Output the [x, y] coordinate of the center of the cell containing the given text.  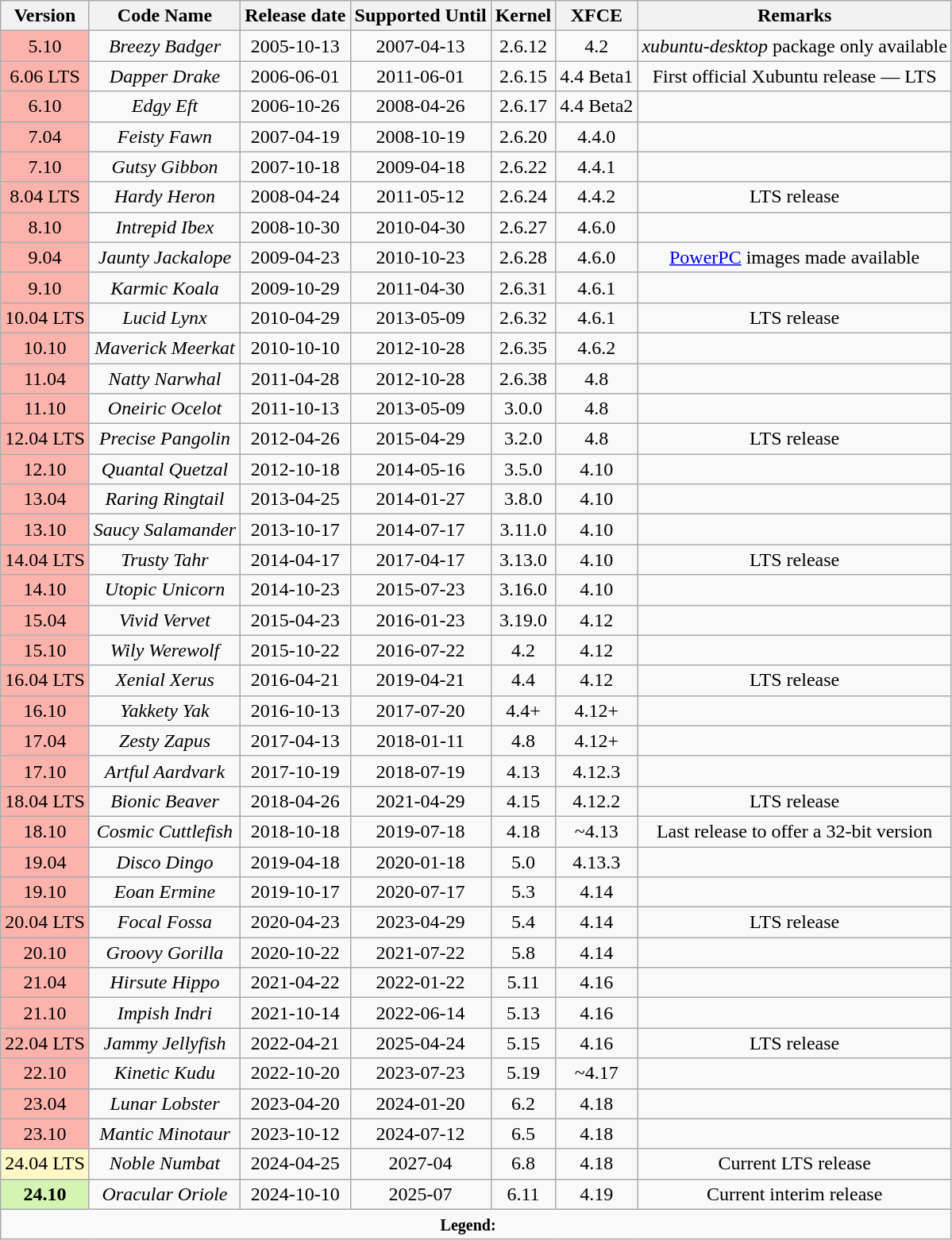
2024-01-20 [421, 1103]
5.11 [523, 983]
2011-06-01 [421, 76]
2019-04-18 [295, 861]
2009-04-23 [295, 257]
5.4 [523, 922]
21.04 [45, 983]
2014-07-17 [421, 530]
2021-04-22 [295, 983]
5.15 [523, 1043]
2009-10-29 [295, 287]
2024-04-25 [295, 1164]
9.10 [45, 287]
5.19 [523, 1073]
Vivid Vervet [164, 620]
2.6.35 [523, 348]
2020-01-18 [421, 861]
2.6.31 [523, 287]
3.16.0 [523, 590]
Dapper Drake [164, 76]
2016-01-23 [421, 620]
2014-10-23 [295, 590]
4.4 Beta2 [597, 106]
Hirsute Hippo [164, 983]
Jammy Jellyfish [164, 1043]
Cosmic Cuttlefish [164, 831]
2.6.24 [523, 197]
2005-10-13 [295, 46]
2008-10-30 [295, 227]
4.13.3 [597, 861]
Karmic Koala [164, 287]
9.04 [45, 257]
Current interim release [795, 1194]
xubuntu-desktop package only available [795, 46]
10.10 [45, 348]
Artful Aardvark [164, 771]
13.10 [45, 530]
2011-04-30 [421, 287]
2019-07-18 [421, 831]
24.04 LTS [45, 1164]
2019-04-21 [421, 680]
Version [45, 16]
2.6.27 [523, 227]
4.19 [597, 1194]
2.6.32 [523, 318]
7.10 [45, 167]
2023-10-12 [295, 1134]
2021-10-14 [295, 1013]
First official Xubuntu release — LTS [795, 76]
2.6.15 [523, 76]
3.19.0 [523, 620]
2020-07-17 [421, 892]
14.04 LTS [45, 560]
2022-01-22 [421, 983]
2016-07-22 [421, 650]
4.4.1 [597, 167]
2009-04-18 [421, 167]
12.10 [45, 469]
7.04 [45, 137]
3.5.0 [523, 469]
Wily Werewolf [164, 650]
2012-10-18 [295, 469]
2.6.17 [523, 106]
Yakkety Yak [164, 710]
2015-04-23 [295, 620]
6.2 [523, 1103]
4.4.0 [597, 137]
Edgy Eft [164, 106]
4.4+ [523, 710]
Hardy Heron [164, 197]
Bionic Beaver [164, 801]
Trusty Tahr [164, 560]
Groovy Gorilla [164, 953]
Raring Ringtail [164, 499]
5.8 [523, 953]
PowerPC images made available [795, 257]
Feisty Fawn [164, 137]
8.04 LTS [45, 197]
2010-04-30 [421, 227]
2022-04-21 [295, 1043]
2.6.38 [523, 379]
2023-04-20 [295, 1103]
Focal Fossa [164, 922]
Code Name [164, 16]
16.10 [45, 710]
14.10 [45, 590]
Legend: [476, 1224]
2027-04 [421, 1164]
Breezy Badger [164, 46]
2008-10-19 [421, 137]
3.13.0 [523, 560]
2025-07 [421, 1194]
20.10 [45, 953]
4.6.2 [597, 348]
2.6.22 [523, 167]
3.11.0 [523, 530]
23.10 [45, 1134]
2011-10-13 [295, 409]
Zesty Zapus [164, 741]
4.12.3 [597, 771]
Maverick Meerkat [164, 348]
24.10 [45, 1194]
2014-01-27 [421, 499]
8.10 [45, 227]
Intrepid Ibex [164, 227]
6.11 [523, 1194]
Lunar Lobster [164, 1103]
3.0.0 [523, 409]
2007-04-19 [295, 137]
4.4.2 [597, 197]
2.6.28 [523, 257]
Precise Pangolin [164, 439]
2021-04-29 [421, 801]
2007-04-13 [421, 46]
19.10 [45, 892]
2025-04-24 [421, 1043]
17.10 [45, 771]
2022-06-14 [421, 1013]
2007-10-18 [295, 167]
2019-10-17 [295, 892]
23.04 [45, 1103]
17.04 [45, 741]
6.5 [523, 1134]
6.06 LTS [45, 76]
22.10 [45, 1073]
2018-04-26 [295, 801]
3.2.0 [523, 439]
2017-07-20 [421, 710]
5.13 [523, 1013]
2010-04-29 [295, 318]
2010-10-23 [421, 257]
2024-07-12 [421, 1134]
Kernel [523, 16]
2018-10-18 [295, 831]
11.10 [45, 409]
2018-01-11 [421, 741]
Kinetic Kudu [164, 1073]
21.10 [45, 1013]
Jaunty Jackalope [164, 257]
4.4 Beta1 [597, 76]
11.04 [45, 379]
Natty Narwhal [164, 379]
Mantic Minotaur [164, 1134]
2012-04-26 [295, 439]
13.04 [45, 499]
2021-07-22 [421, 953]
4.13 [523, 771]
22.04 LTS [45, 1043]
Noble Numbat [164, 1164]
2013-04-25 [295, 499]
2023-07-23 [421, 1073]
20.04 LTS [45, 922]
12.04 LTS [45, 439]
Eoan Ermine [164, 892]
2016-10-13 [295, 710]
2024-10-10 [295, 1194]
2018-07-19 [421, 771]
4.12.2 [597, 801]
2.6.12 [523, 46]
2015-04-29 [421, 439]
~4.13 [597, 831]
2010-10-10 [295, 348]
2011-04-28 [295, 379]
2020-04-23 [295, 922]
2.6.20 [523, 137]
2017-10-19 [295, 771]
2014-05-16 [421, 469]
Disco Dingo [164, 861]
~4.17 [597, 1073]
Lucid Lynx [164, 318]
2006-06-01 [295, 76]
19.04 [45, 861]
Quantal Quetzal [164, 469]
5.3 [523, 892]
Supported Until [421, 16]
2017-04-17 [421, 560]
Last release to offer a 32-bit version [795, 831]
16.04 LTS [45, 680]
18.04 LTS [45, 801]
2015-10-22 [295, 650]
Xenial Xerus [164, 680]
2013-10-17 [295, 530]
Utopic Unicorn [164, 590]
15.04 [45, 620]
5.0 [523, 861]
5.10 [45, 46]
2020-10-22 [295, 953]
4.15 [523, 801]
3.8.0 [523, 499]
2022-10-20 [295, 1073]
2008-04-26 [421, 106]
Gutsy Gibbon [164, 167]
15.10 [45, 650]
2017-04-13 [295, 741]
Oracular Oriole [164, 1194]
4.4 [523, 680]
10.04 LTS [45, 318]
Impish Indri [164, 1013]
2008-04-24 [295, 197]
2016-04-21 [295, 680]
6.10 [45, 106]
2023-04-29 [421, 922]
Oneiric Ocelot [164, 409]
Saucy Salamander [164, 530]
2006-10-26 [295, 106]
XFCE [597, 16]
2015-07-23 [421, 590]
Remarks [795, 16]
2014-04-17 [295, 560]
18.10 [45, 831]
6.8 [523, 1164]
Release date [295, 16]
Current LTS release [795, 1164]
2011-05-12 [421, 197]
